Identify which cell holds the provided text, then report its (X, Y) central coordinate. 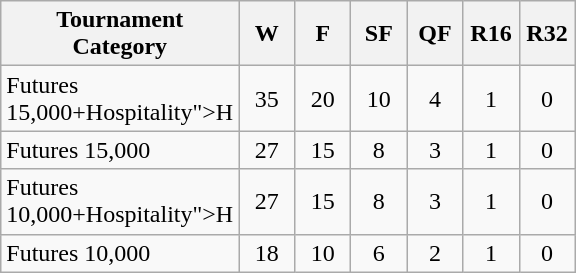
Futures 10,000+Hospitality">H (120, 202)
W (267, 34)
6 (379, 253)
20 (323, 98)
R32 (547, 34)
QF (435, 34)
4 (435, 98)
35 (267, 98)
R16 (491, 34)
2 (435, 253)
Futures 10,000 (120, 253)
Futures 15,000+Hospitality">H (120, 98)
F (323, 34)
Tournament Category (120, 34)
SF (379, 34)
18 (267, 253)
Futures 15,000 (120, 150)
